For the text-containing cell, return its midpoint in (X, Y) coordinate format. 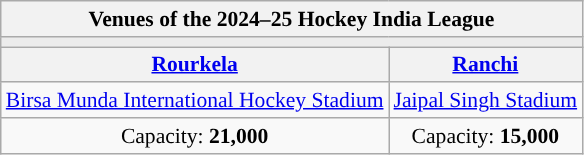
Birsa Munda International Hockey Stadium (195, 100)
Venues of the 2024–25 Hockey India League (292, 19)
Jaipal Singh Stadium (486, 100)
Capacity: 15,000 (486, 136)
Rourkela (195, 64)
Ranchi (486, 64)
Capacity: 21,000 (195, 136)
